Search for the cell housing the specified text and yield its [x, y] center coordinate. 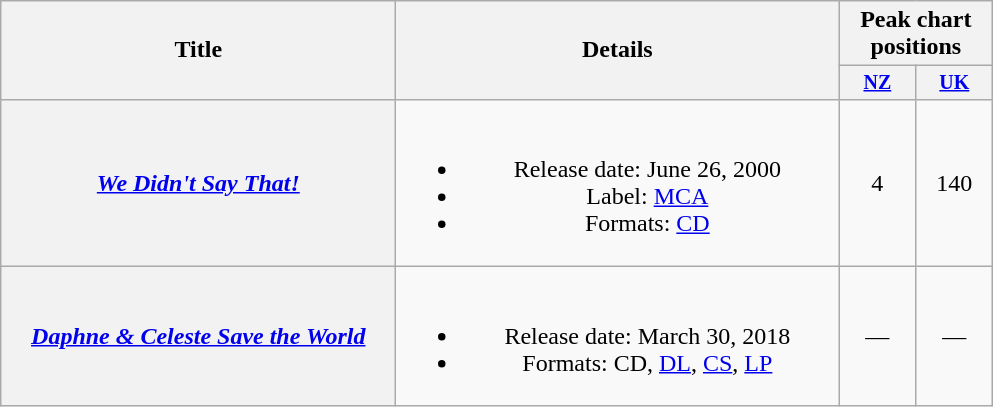
Release date: June 26, 2000Label: MCAFormats: CD [618, 182]
We Didn't Say That! [198, 182]
140 [954, 182]
Release date: March 30, 2018Formats: CD, DL, CS, LP [618, 336]
Peak chart positions [916, 34]
Details [618, 50]
Daphne & Celeste Save the World [198, 336]
4 [878, 182]
NZ [878, 82]
Title [198, 50]
UK [954, 82]
